Return the [x, y] coordinate for the center point of the cell that contains the specified text.  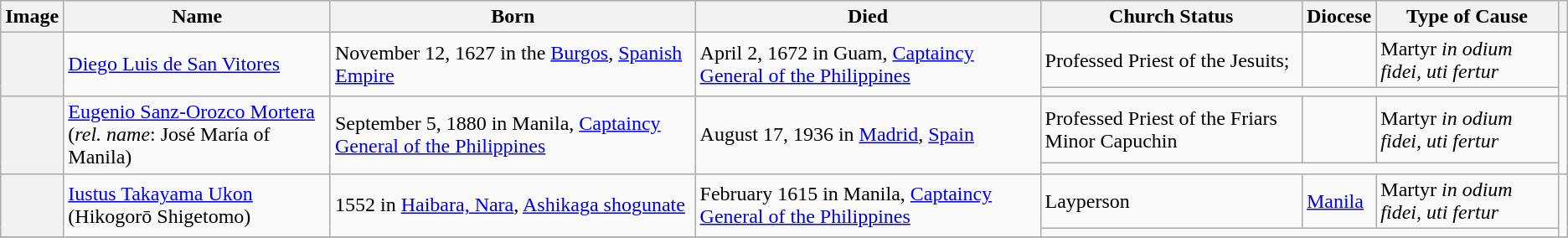
November 12, 1627 in the Burgos, Spanish Empire [513, 65]
Professed Priest of the Jesuits; [1171, 60]
Eugenio Sanz-Orozco Mortera(rel. name: José María of Manila) [198, 135]
Professed Priest of the Friars Minor Capuchin [1171, 129]
August 17, 1936 in Madrid, Spain [868, 135]
Diego Luis de San Vitores [198, 65]
1552 in Haibara, Nara, Ashikaga shogunate [513, 205]
Image [32, 17]
Layperson [1171, 201]
April 2, 1672 in Guam, Captaincy General of the Philippines [868, 65]
February 1615 in Manila, Captaincy General of the Philippines [868, 205]
September 5, 1880 in Manila, Captaincy General of the Philippines [513, 135]
Diocese [1338, 17]
Iustus Takayama Ukon (Hikogorō Shigetomo) [198, 205]
Church Status [1171, 17]
Name [198, 17]
Died [868, 17]
Type of Cause [1467, 17]
Born [513, 17]
Manila [1338, 201]
